Return [X, Y] of the center of cell containing provided text 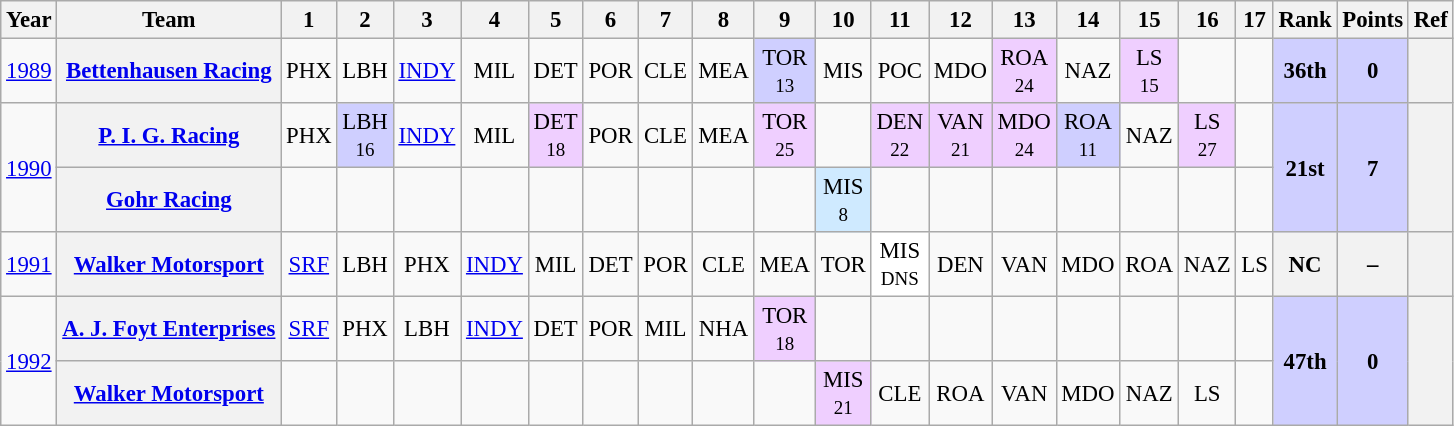
TOR13 [784, 72]
ROA11 [1088, 136]
13 [1024, 20]
ROA24 [1024, 72]
LS27 [1208, 136]
NHA [724, 330]
LBH16 [365, 136]
A. J. Foyt Enterprises [169, 330]
1 [309, 20]
15 [1150, 20]
1992 [29, 362]
MIS8 [843, 200]
Walker Motorsport [169, 264]
VAN21 [961, 136]
DEN22 [900, 136]
DET18 [556, 136]
Ref [1430, 20]
2 [365, 20]
NC [1305, 264]
LS [1254, 264]
MIS [843, 72]
47th [1305, 362]
17 [1254, 20]
TOR25 [784, 136]
VAN [1024, 264]
1991 [29, 264]
16 [1208, 20]
36th [1305, 72]
Bettenhausen Racing [169, 72]
Gohr Racing [169, 200]
TOR18 [784, 330]
Team [169, 20]
9 [784, 20]
MISDNS [900, 264]
– [1372, 264]
ROA [1150, 264]
TOR [843, 264]
6 [610, 20]
14 [1088, 20]
MDO24 [1024, 136]
21st [1305, 168]
LS15 [1150, 72]
P. I. G. Racing [169, 136]
3 [427, 20]
DEN [961, 264]
11 [900, 20]
12 [961, 20]
4 [495, 20]
5 [556, 20]
8 [724, 20]
1990 [29, 168]
Points [1372, 20]
1989 [29, 72]
Rank [1305, 20]
POC [900, 72]
10 [843, 20]
Year [29, 20]
